Return (x, y) of the center of cell containing provided text 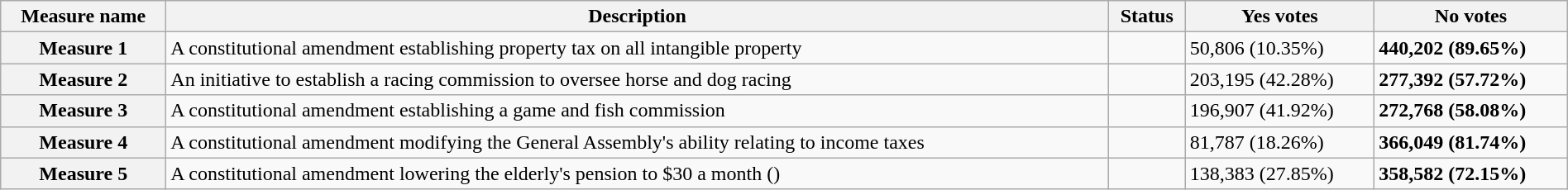
A constitutional amendment establishing a game and fish commission (638, 111)
Measure 5 (84, 173)
50,806 (10.35%) (1280, 48)
138,383 (27.85%) (1280, 173)
A constitutional amendment lowering the elderly's pension to $30 a month () (638, 173)
Measure 4 (84, 142)
366,049 (81.74%) (1471, 142)
358,582 (72.15%) (1471, 173)
272,768 (58.08%) (1471, 111)
Measure 2 (84, 79)
Status (1146, 17)
Yes votes (1280, 17)
A constitutional amendment establishing property tax on all intangible property (638, 48)
Measure 1 (84, 48)
203,195 (42.28%) (1280, 79)
An initiative to establish a racing commission to oversee horse and dog racing (638, 79)
Measure 3 (84, 111)
A constitutional amendment modifying the General Assembly's ability relating to income taxes (638, 142)
81,787 (18.26%) (1280, 142)
277,392 (57.72%) (1471, 79)
Description (638, 17)
Measure name (84, 17)
No votes (1471, 17)
196,907 (41.92%) (1280, 111)
440,202 (89.65%) (1471, 48)
